Determine the (x, y) coordinate at the center of the cell enclosing the given text.  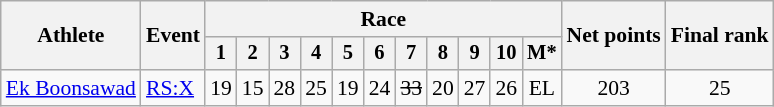
28 (284, 88)
1 (221, 54)
4 (316, 54)
203 (614, 88)
RS:X (173, 88)
Ek Boonsawad (71, 88)
24 (380, 88)
M* (542, 54)
6 (380, 54)
33 (411, 88)
5 (348, 54)
27 (475, 88)
20 (443, 88)
Event (173, 36)
Race (383, 19)
26 (506, 88)
EL (542, 88)
2 (253, 54)
3 (284, 54)
10 (506, 54)
Net points (614, 36)
8 (443, 54)
7 (411, 54)
9 (475, 54)
15 (253, 88)
Final rank (720, 36)
Athlete (71, 36)
